Provide the [X, Y] coordinate of the cell's center where the given text is located.  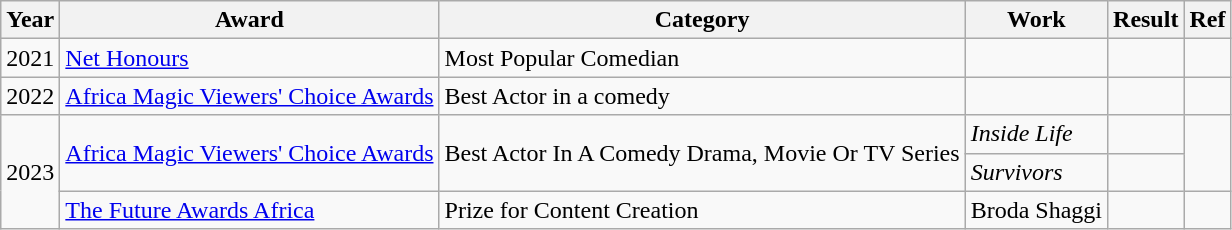
Most Popular Comedian [702, 58]
Broda Shaggi [1036, 210]
Category [702, 20]
Ref [1208, 20]
Best Actor in a comedy [702, 96]
Prize for Content Creation [702, 210]
Net Honours [250, 58]
Result [1146, 20]
Survivors [1036, 172]
Work [1036, 20]
Award [250, 20]
2022 [30, 96]
The Future Awards Africa [250, 210]
Inside Life [1036, 134]
2023 [30, 172]
Best Actor In A Comedy Drama, Movie Or TV Series [702, 153]
Year [30, 20]
2021 [30, 58]
